Pinpoint the cell where the given text exists, returning its (X, Y) midpoint coordinate. 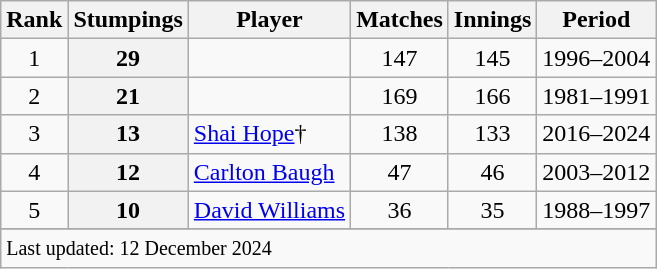
2003–2012 (596, 172)
5 (34, 210)
3 (34, 134)
Stumpings (128, 20)
46 (492, 172)
169 (400, 96)
Shai Hope† (269, 134)
David Williams (269, 210)
35 (492, 210)
Player (269, 20)
Matches (400, 20)
138 (400, 134)
47 (400, 172)
1 (34, 58)
10 (128, 210)
Innings (492, 20)
1988–1997 (596, 210)
13 (128, 134)
36 (400, 210)
Carlton Baugh (269, 172)
145 (492, 58)
1981–1991 (596, 96)
12 (128, 172)
166 (492, 96)
1996–2004 (596, 58)
Period (596, 20)
4 (34, 172)
Rank (34, 20)
2016–2024 (596, 134)
147 (400, 58)
2 (34, 96)
Last updated: 12 December 2024 (328, 248)
21 (128, 96)
29 (128, 58)
133 (492, 134)
